Extract the (X, Y) coordinate from the center of the cell holding the provided text.  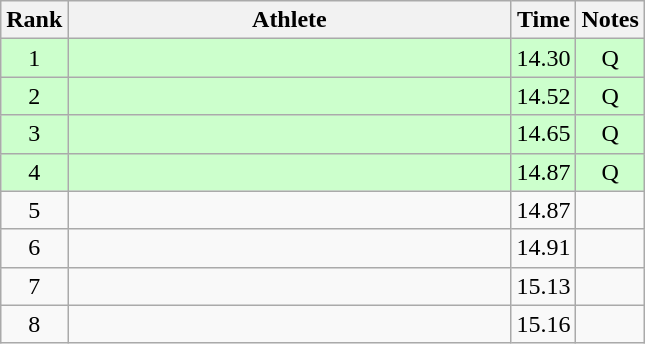
Rank (34, 20)
14.52 (544, 96)
4 (34, 172)
3 (34, 134)
7 (34, 286)
8 (34, 324)
Time (544, 20)
15.13 (544, 286)
1 (34, 58)
14.91 (544, 248)
Athlete (290, 20)
14.30 (544, 58)
14.65 (544, 134)
2 (34, 96)
15.16 (544, 324)
6 (34, 248)
5 (34, 210)
Notes (610, 20)
